Output the (x, y) coordinate of the center of the cell containing the given text.  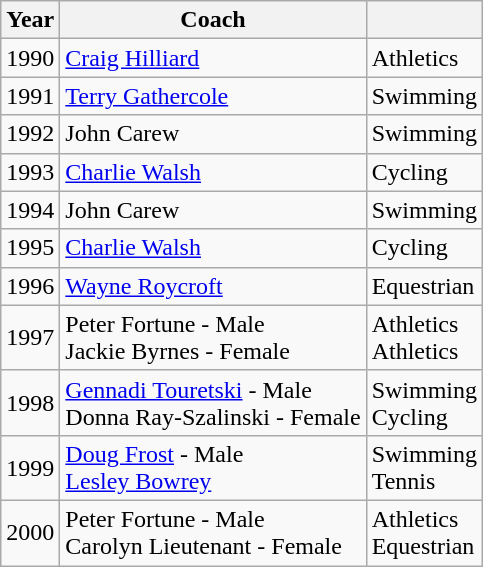
Wayne Roycroft (213, 286)
1999 (30, 468)
1992 (30, 134)
Equestrian (424, 286)
Athletics (424, 58)
Doug Frost - Male Lesley Bowrey (213, 468)
1993 (30, 172)
1990 (30, 58)
2000 (30, 532)
Year (30, 20)
1995 (30, 248)
Swimming Tennis (424, 468)
Peter Fortune - Male Jackie Byrnes - Female (213, 338)
1997 (30, 338)
Athletics Athletics (424, 338)
Peter Fortune - Male Carolyn Lieutenant - Female (213, 532)
1996 (30, 286)
1991 (30, 96)
1998 (30, 402)
Gennadi Touretski - Male Donna Ray-Szalinski - Female (213, 402)
Terry Gathercole (213, 96)
Craig Hilliard (213, 58)
Coach (213, 20)
1994 (30, 210)
Athletics Equestrian (424, 532)
Swimming Cycling (424, 402)
